Locate the cell with the specified text and output its [x, y] center coordinate. 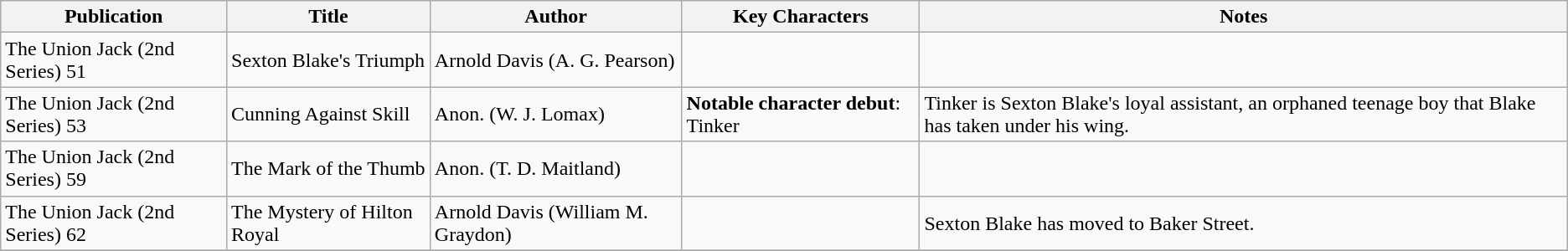
The Mark of the Thumb [328, 169]
The Union Jack (2nd Series) 51 [114, 60]
The Union Jack (2nd Series) 62 [114, 223]
Anon. (W. J. Lomax) [556, 114]
Cunning Against Skill [328, 114]
Anon. (T. D. Maitland) [556, 169]
Tinker is Sexton Blake's loyal assistant, an orphaned teenage boy that Blake has taken under his wing. [1243, 114]
Notable character debut: Tinker [801, 114]
Notes [1243, 17]
Title [328, 17]
The Union Jack (2nd Series) 53 [114, 114]
Sexton Blake's Triumph [328, 60]
The Mystery of Hilton Royal [328, 223]
Key Characters [801, 17]
Author [556, 17]
The Union Jack (2nd Series) 59 [114, 169]
Arnold Davis (A. G. Pearson) [556, 60]
Publication [114, 17]
Sexton Blake has moved to Baker Street. [1243, 223]
Arnold Davis (William M. Graydon) [556, 223]
